Find where the given text appears and provide that cell's center as (x, y) coordinate. 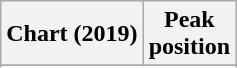
Peakposition (189, 34)
Chart (2019) (72, 34)
